Provide the [x, y] coordinate of the cell's center where the given text is located.  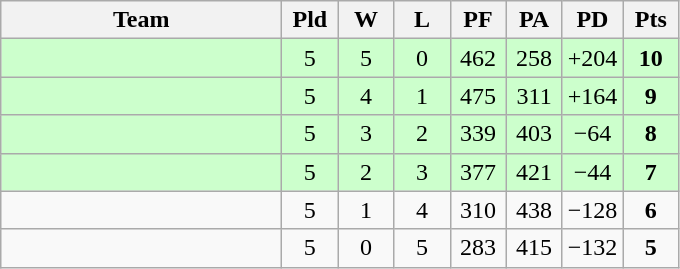
6 [651, 210]
8 [651, 134]
Pld [310, 20]
9 [651, 96]
PA [534, 20]
+204 [592, 58]
Pts [651, 20]
415 [534, 248]
438 [534, 210]
−64 [592, 134]
403 [534, 134]
311 [534, 96]
L [422, 20]
421 [534, 172]
Team [142, 20]
462 [478, 58]
−128 [592, 210]
10 [651, 58]
258 [534, 58]
283 [478, 248]
W [366, 20]
−44 [592, 172]
475 [478, 96]
PF [478, 20]
PD [592, 20]
377 [478, 172]
−132 [592, 248]
310 [478, 210]
+164 [592, 96]
7 [651, 172]
339 [478, 134]
